Extract the (X, Y) coordinate from the center of the cell holding the provided text.  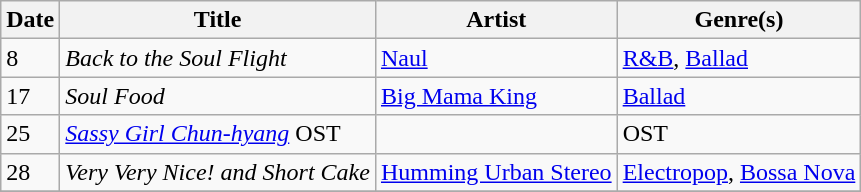
Soul Food (218, 96)
Naul (496, 58)
Electropop, Bossa Nova (739, 172)
Genre(s) (739, 20)
Title (218, 20)
Sassy Girl Chun-hyang OST (218, 134)
Humming Urban Stereo (496, 172)
28 (30, 172)
Back to the Soul Flight (218, 58)
Artist (496, 20)
17 (30, 96)
Date (30, 20)
R&B, Ballad (739, 58)
Ballad (739, 96)
Big Mama King (496, 96)
25 (30, 134)
OST (739, 134)
Very Very Nice! and Short Cake (218, 172)
8 (30, 58)
